Find where the given text appears and provide that cell's center as [X, Y] coordinate. 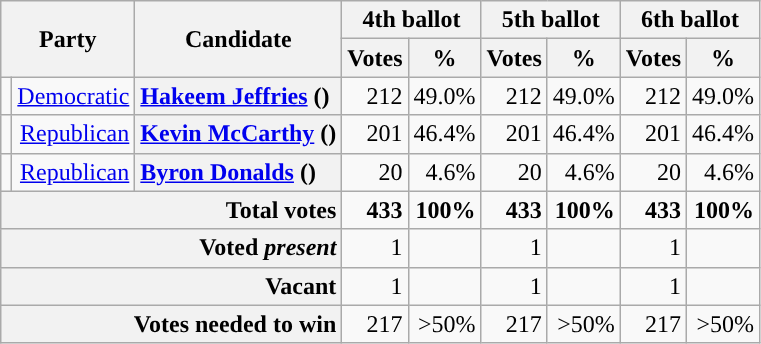
5th ballot [550, 20]
4th ballot [412, 20]
Candidate [238, 39]
Votes needed to win [172, 324]
Vacant [172, 286]
Hakeem Jeffries () [238, 96]
Total votes [172, 210]
Voted present [172, 248]
Kevin McCarthy () [238, 134]
Party [68, 39]
Byron Donalds () [238, 172]
6th ballot [690, 20]
Democratic [74, 96]
